For the text-containing cell, return its midpoint in [x, y] coordinate format. 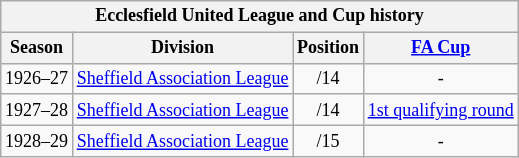
1928–29 [37, 140]
1927–28 [37, 110]
1926–27 [37, 78]
Ecclesfield United League and Cup history [260, 16]
/15 [328, 140]
Division [182, 48]
FA Cup [440, 48]
1st qualifying round [440, 110]
Position [328, 48]
Season [37, 48]
